Capture the cell that displays the provided text and extract its [x, y] central coordinate. 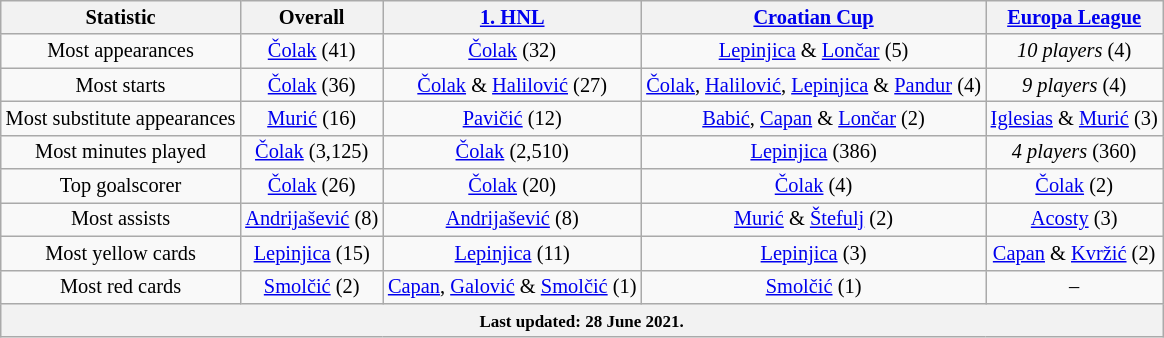
Most red cards [121, 287]
Top goalscorer [121, 186]
Most appearances [121, 51]
10 players (4) [1074, 51]
Murić (16) [312, 118]
4 players (360) [1074, 152]
Most yellow cards [121, 253]
Čolak (26) [312, 186]
Capan & Kvržić (2) [1074, 253]
Lepinjica (11) [512, 253]
Most minutes played [121, 152]
Iglesias & Murić (3) [1074, 118]
Most starts [121, 85]
Čolak (4) [813, 186]
Čolak (32) [512, 51]
Čolak (3,125) [312, 152]
Capan, Galović & Smolčić (1) [512, 287]
Lepinjica (3) [813, 253]
Lepinjica & Lončar (5) [813, 51]
Čolak (41) [312, 51]
Most assists [121, 219]
Smolčić (1) [813, 287]
Čolak (2,510) [512, 152]
Čolak (2) [1074, 186]
Čolak, Halilović, Lepinjica & Pandur (4) [813, 85]
Statistic [121, 17]
Europa League [1074, 17]
9 players (4) [1074, 85]
Čolak (20) [512, 186]
Murić & Štefulj (2) [813, 219]
Smolčić (2) [312, 287]
Most substitute appearances [121, 118]
Overall [312, 17]
Last updated: 28 June 2021. [582, 320]
Croatian Cup [813, 17]
Lepinjica (386) [813, 152]
Acosty (3) [1074, 219]
1. HNL [512, 17]
Čolak (36) [312, 85]
– [1074, 287]
Lepinjica (15) [312, 253]
Čolak & Halilović (27) [512, 85]
Pavičić (12) [512, 118]
Babić, Capan & Lončar (2) [813, 118]
